Extract the (X, Y) coordinate from the center of the cell holding the provided text.  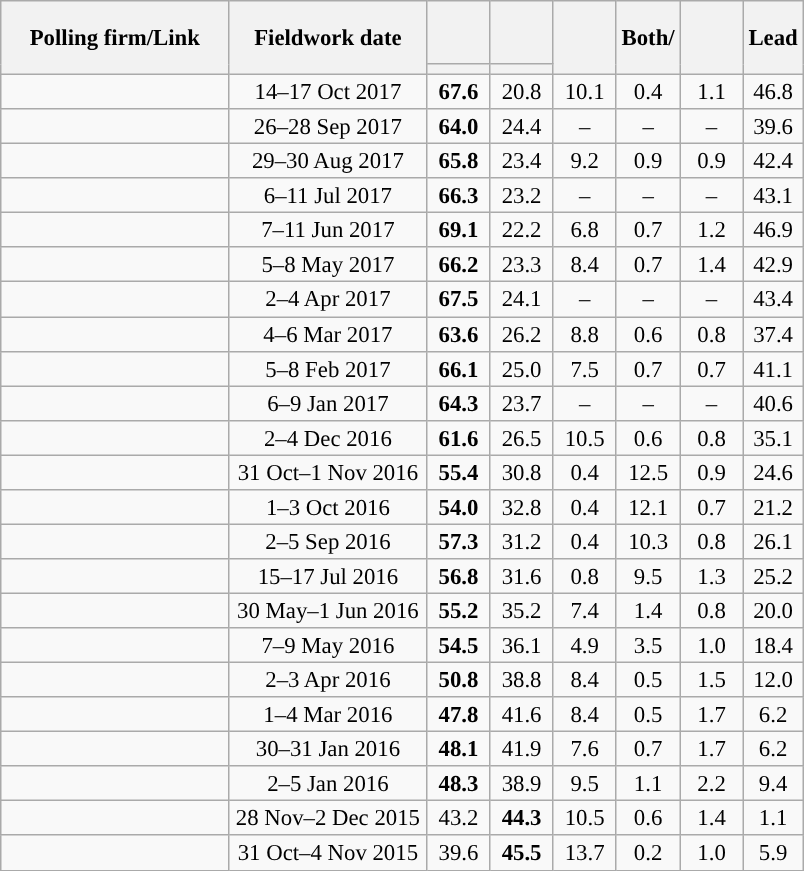
26–28 Sep 2017 (328, 126)
44.3 (522, 818)
1.3 (712, 576)
1–3 Oct 2016 (328, 508)
37.4 (773, 334)
10.3 (648, 542)
25.0 (522, 368)
55.2 (458, 610)
54.5 (458, 646)
6–9 Jan 2017 (328, 404)
38.8 (522, 680)
28 Nov–2 Dec 2015 (328, 818)
20.0 (773, 610)
18.4 (773, 646)
2.2 (712, 784)
26.1 (773, 542)
43.4 (773, 300)
61.6 (458, 438)
31.2 (522, 542)
0.2 (648, 854)
66.3 (458, 196)
30–31 Jan 2016 (328, 750)
5–8 May 2017 (328, 266)
32.8 (522, 508)
2–4 Dec 2016 (328, 438)
41.1 (773, 368)
9.4 (773, 784)
12.1 (648, 508)
26.5 (522, 438)
Lead (773, 38)
35.1 (773, 438)
1.2 (712, 230)
20.8 (522, 92)
7.4 (584, 610)
67.6 (458, 92)
8.8 (584, 334)
54.0 (458, 508)
3.5 (648, 646)
6.8 (584, 230)
26.2 (522, 334)
48.1 (458, 750)
42.4 (773, 162)
1.5 (712, 680)
22.2 (522, 230)
2–5 Sep 2016 (328, 542)
57.3 (458, 542)
7.5 (584, 368)
35.2 (522, 610)
21.2 (773, 508)
64.0 (458, 126)
2–3 Apr 2016 (328, 680)
46.9 (773, 230)
66.2 (458, 266)
Both/ (648, 38)
13.7 (584, 854)
45.5 (522, 854)
23.7 (522, 404)
23.3 (522, 266)
14–17 Oct 2017 (328, 92)
12.5 (648, 472)
64.3 (458, 404)
1–4 Mar 2016 (328, 714)
41.9 (522, 750)
24.1 (522, 300)
23.4 (522, 162)
66.1 (458, 368)
25.2 (773, 576)
29–30 Aug 2017 (328, 162)
24.4 (522, 126)
36.1 (522, 646)
40.6 (773, 404)
41.6 (522, 714)
50.8 (458, 680)
31.6 (522, 576)
30.8 (522, 472)
69.1 (458, 230)
5.9 (773, 854)
4–6 Mar 2017 (328, 334)
43.2 (458, 818)
43.1 (773, 196)
56.8 (458, 576)
24.6 (773, 472)
10.1 (584, 92)
31 Oct–1 Nov 2016 (328, 472)
48.3 (458, 784)
67.5 (458, 300)
65.8 (458, 162)
Polling firm/Link (115, 38)
30 May–1 Jun 2016 (328, 610)
23.2 (522, 196)
7–9 May 2016 (328, 646)
47.8 (458, 714)
9.2 (584, 162)
42.9 (773, 266)
31 Oct–4 Nov 2015 (328, 854)
46.8 (773, 92)
15–17 Jul 2016 (328, 576)
12.0 (773, 680)
5–8 Feb 2017 (328, 368)
2–4 Apr 2017 (328, 300)
38.9 (522, 784)
2–5 Jan 2016 (328, 784)
4.9 (584, 646)
6–11 Jul 2017 (328, 196)
63.6 (458, 334)
7.6 (584, 750)
55.4 (458, 472)
7–11 Jun 2017 (328, 230)
Fieldwork date (328, 38)
